Extract the (x, y) coordinate from the center of the cell holding the provided text.  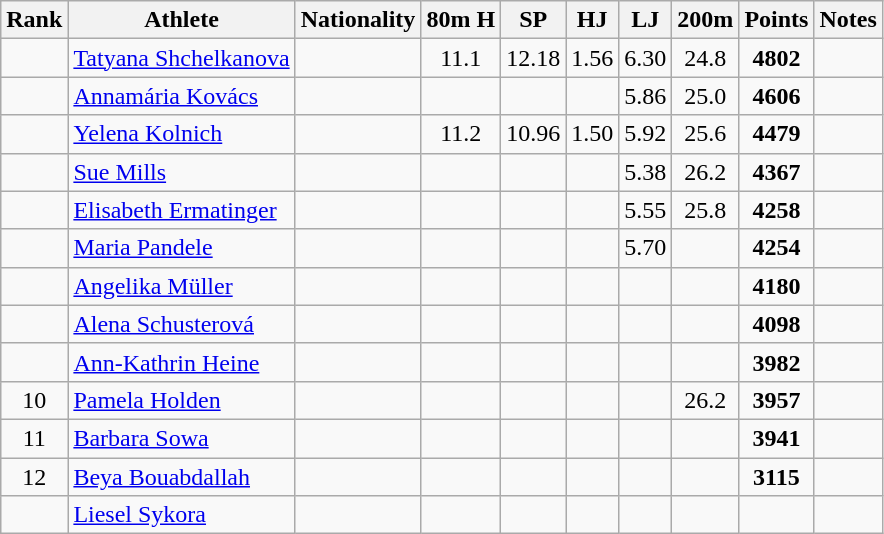
12 (34, 477)
5.86 (646, 96)
4802 (776, 58)
SP (534, 20)
25.8 (706, 210)
Alena Schusterová (182, 324)
3941 (776, 438)
4180 (776, 286)
80m H (461, 20)
25.0 (706, 96)
Beya Bouabdallah (182, 477)
Points (776, 20)
Yelena Kolnich (182, 134)
10.96 (534, 134)
5.55 (646, 210)
Nationality (358, 20)
10 (34, 400)
Maria Pandele (182, 248)
Barbara Sowa (182, 438)
4258 (776, 210)
5.92 (646, 134)
4367 (776, 172)
Liesel Sykora (182, 515)
6.30 (646, 58)
HJ (592, 20)
Angelika Müller (182, 286)
1.56 (592, 58)
Annamária Kovács (182, 96)
11.1 (461, 58)
Elisabeth Ermatinger (182, 210)
1.50 (592, 134)
3115 (776, 477)
4479 (776, 134)
11 (34, 438)
4606 (776, 96)
25.6 (706, 134)
200m (706, 20)
4254 (776, 248)
Athlete (182, 20)
3957 (776, 400)
Notes (848, 20)
LJ (646, 20)
24.8 (706, 58)
Tatyana Shchelkanova (182, 58)
11.2 (461, 134)
3982 (776, 362)
Rank (34, 20)
Sue Mills (182, 172)
Pamela Holden (182, 400)
4098 (776, 324)
5.70 (646, 248)
Ann-Kathrin Heine (182, 362)
5.38 (646, 172)
12.18 (534, 58)
